Determine the [X, Y] coordinate at the center of the cell enclosing the given text.  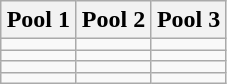
Pool 3 [188, 20]
Pool 2 [114, 20]
Pool 1 [38, 20]
